Detect which cell encompasses the target text, then output its [X, Y] center coordinate. 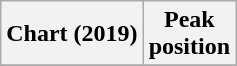
Chart (2019) [72, 34]
Peakposition [189, 34]
